Return [X, Y] of the center of cell containing provided text 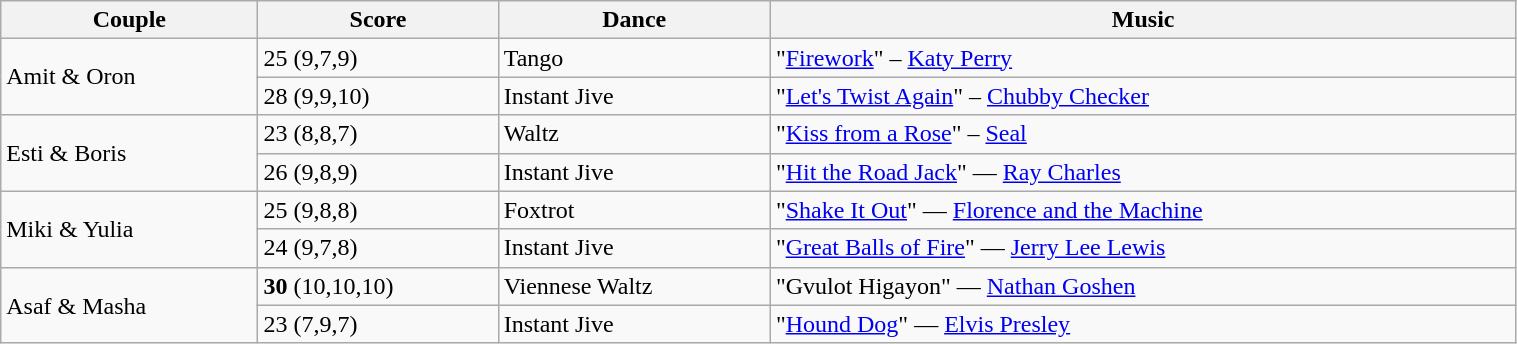
Esti & Boris [130, 153]
25 (9,8,8) [378, 210]
Dance [634, 20]
"Let's Twist Again" – Chubby Checker [1143, 96]
23 (7,9,7) [378, 324]
Score [378, 20]
Amit & Oron [130, 77]
23 (8,8,7) [378, 134]
Viennese Waltz [634, 286]
Miki & Yulia [130, 229]
Asaf & Masha [130, 305]
25 (9,7,9) [378, 58]
28 (9,9,10) [378, 96]
"Great Balls of Fire" — Jerry Lee Lewis [1143, 248]
"Gvulot Higayon" — Nathan Goshen [1143, 286]
"Hit the Road Jack" — Ray Charles [1143, 172]
26 (9,8,9) [378, 172]
Foxtrot [634, 210]
Tango [634, 58]
"Kiss from a Rose" – Seal [1143, 134]
"Shake It Out" — Florence and the Machine [1143, 210]
30 (10,10,10) [378, 286]
Couple [130, 20]
Waltz [634, 134]
24 (9,7,8) [378, 248]
"Hound Dog" — Elvis Presley [1143, 324]
Music [1143, 20]
"Firework" – Katy Perry [1143, 58]
